Capture the cell that displays the provided text and extract its (X, Y) central coordinate. 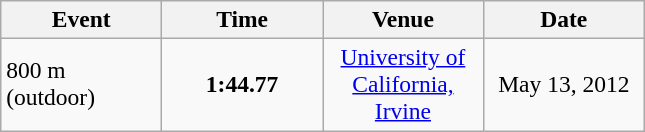
Event (82, 19)
Venue (402, 19)
800 m (outdoor) (82, 84)
Date (564, 19)
University of California, Irvine (402, 84)
May 13, 2012 (564, 84)
Time (242, 19)
1:44.77 (242, 84)
